From the cell containing the given text, extract its center point as [X, Y] coordinate. 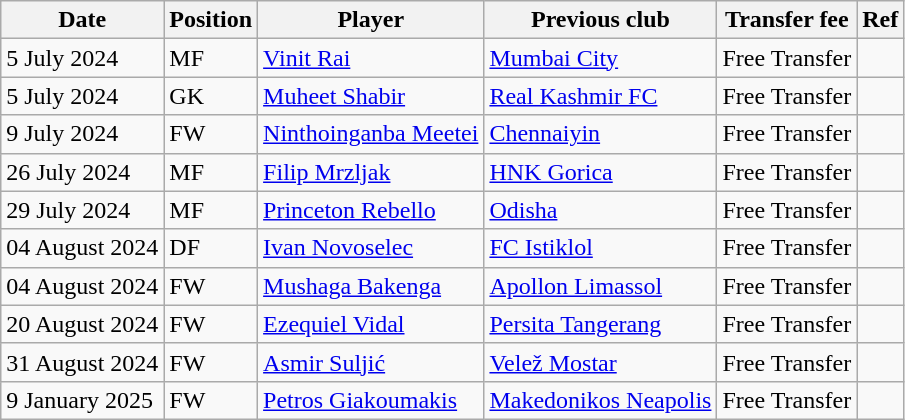
29 July 2024 [82, 210]
Previous club [600, 20]
Asmir Suljić [371, 362]
GK [211, 96]
Chennaiyin [600, 134]
Princeton Rebello [371, 210]
Persita Tangerang [600, 324]
Player [371, 20]
20 August 2024 [82, 324]
Ninthoinganba Meetei [371, 134]
Mumbai City [600, 58]
Filip Mrzljak [371, 172]
31 August 2024 [82, 362]
DF [211, 248]
Ivan Novoselec [371, 248]
Velež Mostar [600, 362]
Mushaga Bakenga [371, 286]
Transfer fee [787, 20]
9 January 2025 [82, 400]
Odisha [600, 210]
FC Istiklol [600, 248]
Muheet Shabir [371, 96]
Ref [880, 20]
Vinit Rai [371, 58]
26 July 2024 [82, 172]
Ezequiel Vidal [371, 324]
Real Kashmir FC [600, 96]
9 July 2024 [82, 134]
Date [82, 20]
Position [211, 20]
Petros Giakoumakis [371, 400]
Makedonikos Neapolis [600, 400]
Apollon Limassol [600, 286]
HNK Gorica [600, 172]
